Find where the given text appears and provide that cell's center as (x, y) coordinate. 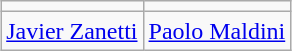
Javier Zanetti (72, 31)
Paolo Maldini (217, 31)
